Return [x, y] of the center of cell containing provided text 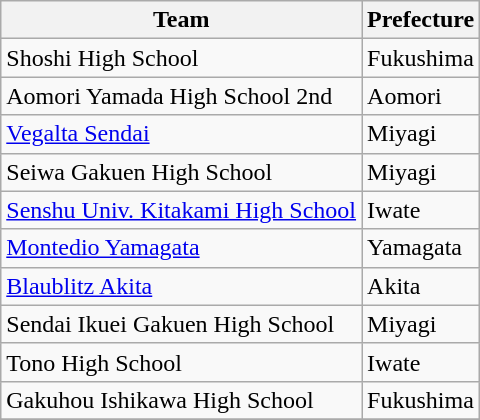
Sendai Ikuei Gakuen High School [182, 324]
Tono High School [182, 362]
Blaublitz Akita [182, 286]
Yamagata [421, 248]
Montedio Yamagata [182, 248]
Team [182, 20]
Shoshi High School [182, 58]
Aomori [421, 96]
Prefecture [421, 20]
Senshu Univ. Kitakami High School [182, 210]
Akita [421, 286]
Gakuhou Ishikawa High School [182, 400]
Seiwa Gakuen High School [182, 172]
Vegalta Sendai [182, 134]
Aomori Yamada High School 2nd [182, 96]
